Capture the cell that displays the provided text and extract its [X, Y] central coordinate. 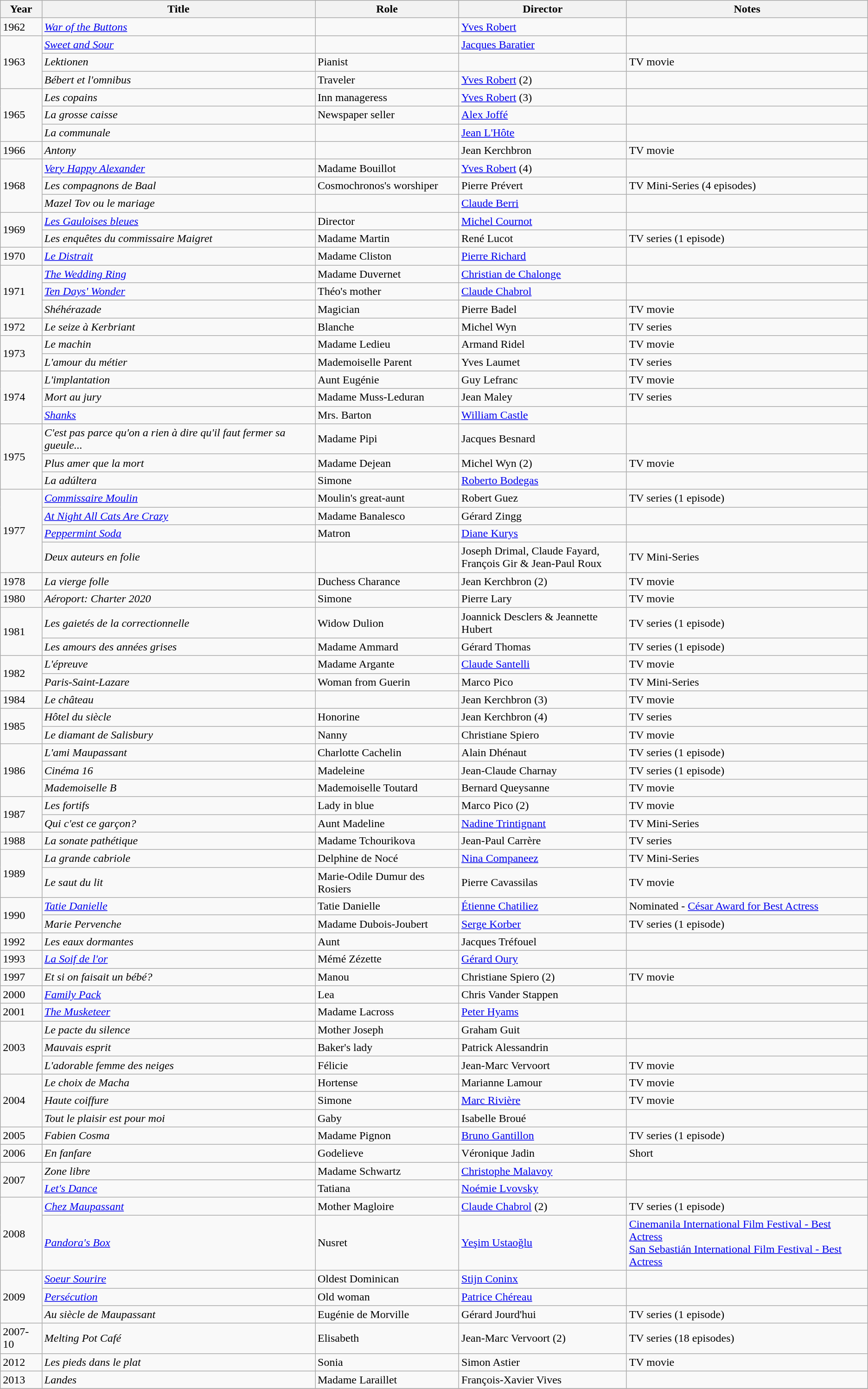
Notes [747, 9]
Pierre Richard [543, 256]
The Wedding Ring [178, 274]
Jean Kerchbron (3) [543, 700]
Very Happy Alexander [178, 168]
Christiane Spiero [543, 735]
Hortense [387, 1083]
Nominated - César Award for Best Actress [747, 906]
Mauvais esprit [178, 1047]
Bruno Gantillon [543, 1136]
Cosmochronos's worshiper [387, 185]
Haute coiffure [178, 1100]
Les gaietés de la correctionnelle [178, 623]
William Castle [543, 415]
1962 [21, 27]
Matron [387, 534]
Plus amer que la mort [178, 463]
Cinéma 16 [178, 770]
1987 [21, 814]
Elisabeth [387, 1338]
Madame Ammard [387, 647]
Serge Korber [543, 924]
Jean L'Hôte [543, 133]
Jean-Marc Vervoort (2) [543, 1338]
1963 [21, 62]
Madame Pignon [387, 1136]
Patrice Chéreau [543, 1297]
Blanche [387, 327]
C'est pas parce qu'on a rien à dire qu'il faut fermer sa gueule... [178, 439]
Year [21, 9]
TV series (18 episodes) [747, 1338]
Jacques Tréfouel [543, 942]
Paris-Saint-Lazare [178, 682]
2012 [21, 1362]
1978 [21, 581]
L'épreuve [178, 664]
Sonia [387, 1362]
Alain Dhénaut [543, 752]
1984 [21, 700]
Madame Schwartz [387, 1171]
Hôtel du siècle [178, 717]
Mademoiselle Parent [387, 362]
Véronique Jadin [543, 1153]
Peppermint Soda [178, 534]
Les pieds dans le plat [178, 1362]
Bernard Queysanne [543, 788]
Jean Kerchbron (2) [543, 581]
1974 [21, 397]
2008 [21, 1234]
Le Distrait [178, 256]
Woman from Guerin [387, 682]
Aunt Eugénie [387, 380]
2001 [21, 1012]
Newspaper seller [387, 115]
René Lucot [543, 239]
Title [178, 9]
Joannick Desclers & Jeannette Hubert [543, 623]
Roberto Bodegas [543, 480]
Lady in blue [387, 805]
Inn manageress [387, 97]
Nanny [387, 735]
Yves Robert [543, 27]
Madame Martin [387, 239]
Widow Dulion [387, 623]
Aunt [387, 942]
Delphine de Nocé [387, 859]
Isabelle Broué [543, 1118]
Jean Kerchbron (4) [543, 717]
1986 [21, 770]
Ten Days' Wonder [178, 292]
Gérard Zingg [543, 516]
L'ami Maupassant [178, 752]
Yves Robert (3) [543, 97]
Les compagnons de Baal [178, 185]
Melting Pot Café [178, 1338]
Magician [387, 309]
Old woman [387, 1297]
Mother Joseph [387, 1030]
Gérard Thomas [543, 647]
Short [747, 1153]
Mademoiselle B [178, 788]
Mother Magloire [387, 1206]
2000 [21, 994]
Jacques Baratier [543, 45]
Alex Joffé [543, 115]
2003 [21, 1047]
Pierre Badel [543, 309]
Marie-Odile Dumur des Rosiers [387, 883]
Guy Lefranc [543, 380]
1988 [21, 841]
Le diamant de Salisbury [178, 735]
Le seize à Kerbriant [178, 327]
Nusret [387, 1242]
The Musketeer [178, 1012]
Marie Pervenche [178, 924]
Les amours des années grises [178, 647]
Gérard Oury [543, 959]
Madeleine [387, 770]
Et si on faisait un bébé? [178, 977]
Le pacte du silence [178, 1030]
Stijn Coninx [543, 1279]
Armand Ridel [543, 344]
L'amour du métier [178, 362]
Fabien Cosma [178, 1136]
Aunt Madeline [387, 823]
Pierre Cavassilas [543, 883]
En fanfare [178, 1153]
1966 [21, 150]
Jean-Paul Carrère [543, 841]
2013 [21, 1380]
Christophe Malavoy [543, 1171]
Noémie Lvovsky [543, 1189]
Qui c'est ce garçon? [178, 823]
La adúltera [178, 480]
Michel Wyn [543, 327]
Madame Tchourikova [387, 841]
Pandora's Box [178, 1242]
At Night All Cats Are Crazy [178, 516]
L'implantation [178, 380]
La communale [178, 133]
Baker's lady [387, 1047]
Joseph Drimal, Claude Fayard, François Gir & Jean-Paul Roux [543, 557]
Shanks [178, 415]
Jacques Besnard [543, 439]
Commissaire Moulin [178, 498]
Jean Maley [543, 397]
Moulin's great-aunt [387, 498]
1980 [21, 599]
Graham Guit [543, 1030]
Lea [387, 994]
Les fortifs [178, 805]
Claude Chabrol [543, 292]
Madame Banalesco [387, 516]
Madame Dejean [387, 463]
Persécution [178, 1297]
Félicie [387, 1065]
Yeşim Ustaoğlu [543, 1242]
La grande cabriole [178, 859]
Claude Chabrol (2) [543, 1206]
Michel Cournot [543, 221]
Duchess Charance [387, 581]
Les enquêtes du commissaire Maigret [178, 239]
Christian de Chalonge [543, 274]
1975 [21, 456]
La Soif de l'or [178, 959]
Le choix de Macha [178, 1083]
Mademoiselle Toutard [387, 788]
1993 [21, 959]
Landes [178, 1380]
Pierre Prévert [543, 185]
Manou [387, 977]
Madame Pipi [387, 439]
1985 [21, 726]
Théo's mother [387, 292]
Shéhérazade [178, 309]
Robert Guez [543, 498]
Patrick Alessandrin [543, 1047]
Gaby [387, 1118]
Madame Laraillet [387, 1380]
L'adorable femme des neiges [178, 1065]
Lektionen [178, 62]
2005 [21, 1136]
Étienne Chatiliez [543, 906]
Christiane Spiero (2) [543, 977]
Family Pack [178, 994]
Traveler [387, 80]
1971 [21, 292]
Yves Robert (4) [543, 168]
1992 [21, 942]
Marianne Lamour [543, 1083]
La vierge folle [178, 581]
Antony [178, 150]
Madame Cliston [387, 256]
Marco Pico (2) [543, 805]
1965 [21, 115]
1972 [21, 327]
2007-10 [21, 1338]
Tout le plaisir est pour moi [178, 1118]
Jean Kerchbron [543, 150]
Madame Ledieu [387, 344]
1968 [21, 185]
Simon Astier [543, 1362]
1981 [21, 631]
1997 [21, 977]
Yves Robert (2) [543, 80]
Zone libre [178, 1171]
Mazel Tov ou le mariage [178, 203]
Sweet and Sour [178, 45]
Nina Companeez [543, 859]
La grosse caisse [178, 115]
Nadine Trintignant [543, 823]
1990 [21, 915]
Peter Hyams [543, 1012]
1989 [21, 873]
Le château [178, 700]
2004 [21, 1100]
1970 [21, 256]
Mort au jury [178, 397]
Chez Maupassant [178, 1206]
TV Mini-Series (4 episodes) [747, 185]
Deux auteurs en folie [178, 557]
Bébert et l'omnibus [178, 80]
Let's Dance [178, 1189]
Yves Laumet [543, 362]
Madame Lacross [387, 1012]
Godelieve [387, 1153]
1969 [21, 230]
Pierre Lary [543, 599]
2007 [21, 1180]
Cinemanila International Film Festival - Best ActressSan Sebastián International Film Festival - Best Actress [747, 1242]
Les eaux dormantes [178, 942]
Les Gauloises bleues [178, 221]
2006 [21, 1153]
Marco Pico [543, 682]
Michel Wyn (2) [543, 463]
Tatiana [387, 1189]
1977 [21, 530]
Role [387, 9]
Soeur Sourire [178, 1279]
1973 [21, 353]
Madame Dubois-Joubert [387, 924]
Madame Argante [387, 664]
War of the Buttons [178, 27]
Jean-Marc Vervoort [543, 1065]
Mémé Zézette [387, 959]
Les copains [178, 97]
Diane Kurys [543, 534]
Charlotte Cachelin [387, 752]
Madame Muss-Leduran [387, 397]
Jean-Claude Charnay [543, 770]
Madame Bouillot [387, 168]
Claude Santelli [543, 664]
Claude Berri [543, 203]
Le machin [178, 344]
1982 [21, 673]
Chris Vander Stappen [543, 994]
Le saut du lit [178, 883]
François-Xavier Vives [543, 1380]
Mrs. Barton [387, 415]
Honorine [387, 717]
La sonate pathétique [178, 841]
Au siècle de Maupassant [178, 1314]
Gérard Jourd'hui [543, 1314]
Marc Rivière [543, 1100]
Oldest Dominican [387, 1279]
Eugénie de Morville [387, 1314]
Madame Duvernet [387, 274]
Pianist [387, 62]
Aéroport: Charter 2020 [178, 599]
2009 [21, 1297]
